Locate the cell with the specified text and output its [X, Y] center coordinate. 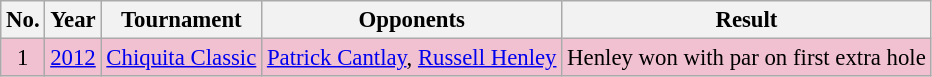
2012 [73, 58]
Result [746, 20]
Patrick Cantlay, Russell Henley [412, 58]
No. [23, 20]
Henley won with par on first extra hole [746, 58]
Opponents [412, 20]
Tournament [182, 20]
Chiquita Classic [182, 58]
Year [73, 20]
1 [23, 58]
